Locate the cell with the specified text and output its (x, y) center coordinate. 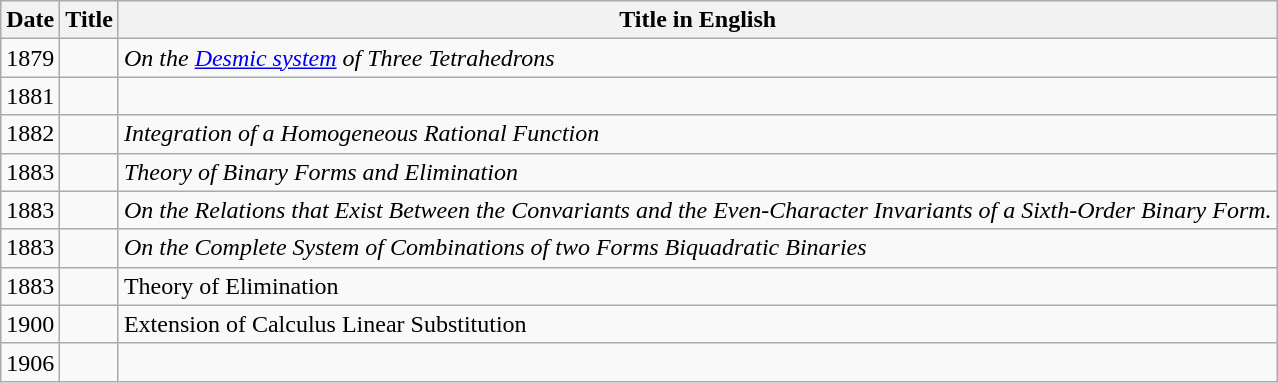
Integration of a Homogeneous Rational Function (698, 134)
Date (30, 20)
On the Complete System of Combinations of two Forms Biquadratic Binaries (698, 248)
Title in English (698, 20)
1900 (30, 324)
On the Relations that Exist Between the Convariants and the Even-Character Invariants of a Sixth-Order Binary Form. (698, 210)
1882 (30, 134)
Extension of Calculus Linear Substitution (698, 324)
On the Desmic system of Three Tetrahedrons (698, 58)
1906 (30, 362)
1879 (30, 58)
Title (90, 20)
Theory of Elimination (698, 286)
Theory of Binary Forms and Elimination (698, 172)
1881 (30, 96)
